Find where the given text appears and provide that cell's center as (X, Y) coordinate. 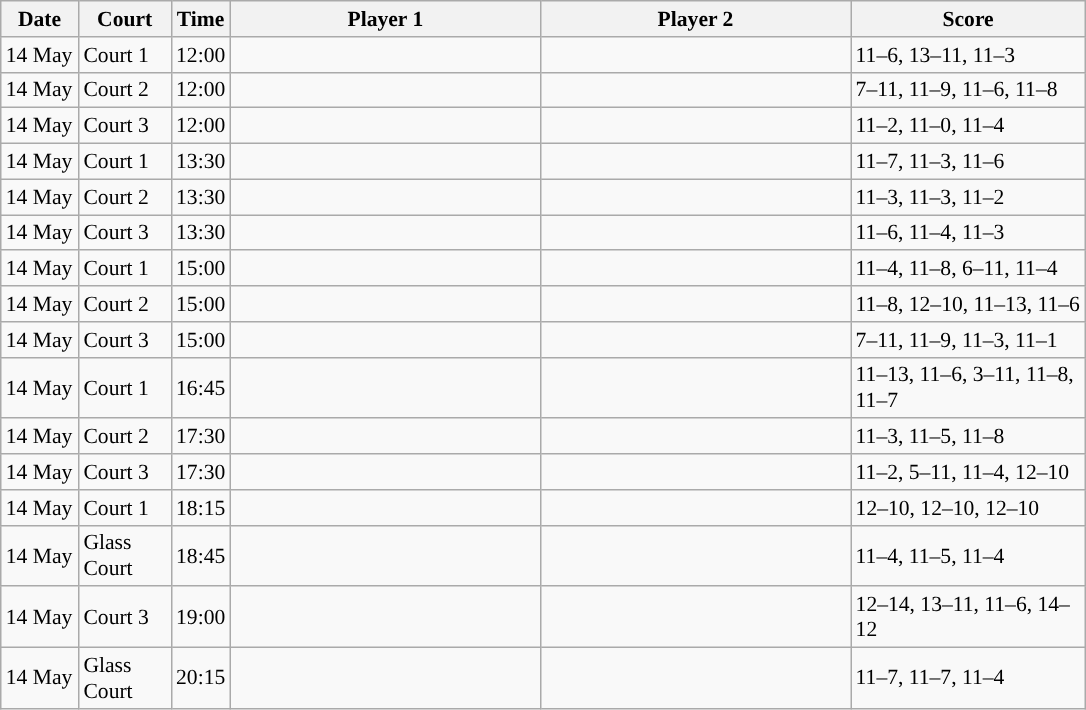
11–4, 11–5, 11–4 (968, 556)
7–11, 11–9, 11–6, 11–8 (968, 90)
Player 1 (385, 19)
Time (200, 19)
Player 2 (695, 19)
7–11, 11–9, 11–3, 11–1 (968, 340)
18:45 (200, 556)
16:45 (200, 388)
11–7, 11–7, 11–4 (968, 678)
11–7, 11–3, 11–6 (968, 162)
11–8, 12–10, 11–13, 11–6 (968, 304)
20:15 (200, 678)
11–2, 11–0, 11–4 (968, 126)
11–3, 11–5, 11–8 (968, 437)
11–2, 5–11, 11–4, 12–10 (968, 472)
11–6, 11–4, 11–3 (968, 233)
19:00 (200, 618)
11–3, 11–3, 11–2 (968, 197)
Date (40, 19)
11–13, 11–6, 3–11, 11–8, 11–7 (968, 388)
11–6, 13–11, 11–3 (968, 55)
18:15 (200, 508)
12–14, 13–11, 11–6, 14–12 (968, 618)
12–10, 12–10, 12–10 (968, 508)
11–4, 11–8, 6–11, 11–4 (968, 269)
Score (968, 19)
Court (124, 19)
